Identify which cell holds the provided text, then report its (X, Y) central coordinate. 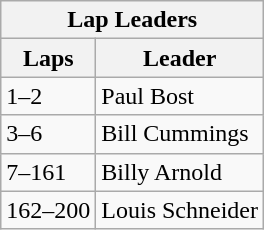
Billy Arnold (180, 172)
Lap Leaders (132, 20)
7–161 (48, 172)
Paul Bost (180, 96)
Leader (180, 58)
Bill Cummings (180, 134)
3–6 (48, 134)
1–2 (48, 96)
Louis Schneider (180, 210)
Laps (48, 58)
162–200 (48, 210)
